Extract the (x, y) coordinate from the center of the cell holding the provided text.  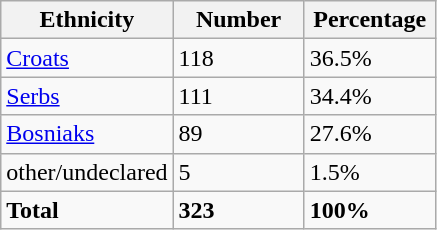
100% (370, 210)
Ethnicity (87, 20)
Croats (87, 58)
89 (238, 134)
111 (238, 96)
34.4% (370, 96)
5 (238, 172)
36.5% (370, 58)
27.6% (370, 134)
1.5% (370, 172)
Number (238, 20)
Percentage (370, 20)
323 (238, 210)
other/undeclared (87, 172)
Serbs (87, 96)
Bosniaks (87, 134)
118 (238, 58)
Total (87, 210)
